Scan for the cell matching the given text and deliver its (X, Y) coordinate at center. 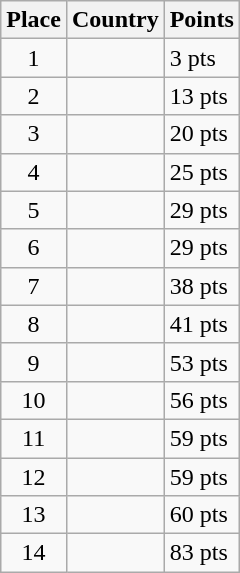
3 (34, 134)
12 (34, 477)
6 (34, 248)
5 (34, 210)
13 pts (202, 96)
41 pts (202, 324)
25 pts (202, 172)
11 (34, 438)
53 pts (202, 362)
Points (202, 20)
83 pts (202, 553)
10 (34, 400)
8 (34, 324)
Country (115, 20)
9 (34, 362)
4 (34, 172)
38 pts (202, 286)
7 (34, 286)
Place (34, 20)
14 (34, 553)
56 pts (202, 400)
20 pts (202, 134)
13 (34, 515)
1 (34, 58)
2 (34, 96)
3 pts (202, 58)
60 pts (202, 515)
